Search for the cell housing the specified text and yield its [X, Y] center coordinate. 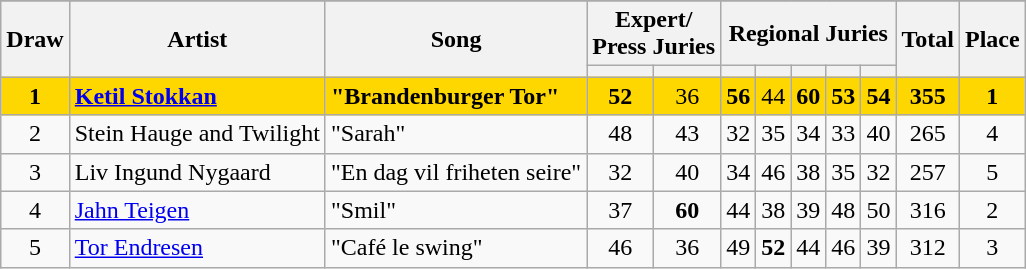
Place [992, 39]
50 [878, 210]
"Brandenburger Tor" [456, 96]
Stein Hauge and Twilight [197, 134]
54 [878, 96]
265 [928, 134]
Regional Juries [808, 34]
33 [844, 134]
257 [928, 172]
Jahn Teigen [197, 210]
Draw [35, 39]
"Café le swing" [456, 248]
43 [688, 134]
37 [620, 210]
Song [456, 39]
Ketil Stokkan [197, 96]
"En dag vil friheten seire" [456, 172]
316 [928, 210]
312 [928, 248]
53 [844, 96]
Total [928, 39]
"Smil" [456, 210]
49 [738, 248]
Tor Endresen [197, 248]
Expert/Press Juries [654, 34]
Liv Ingund Nygaard [197, 172]
56 [738, 96]
Artist [197, 39]
355 [928, 96]
"Sarah" [456, 134]
